Extract the (x, y) coordinate from the center of the cell holding the provided text.  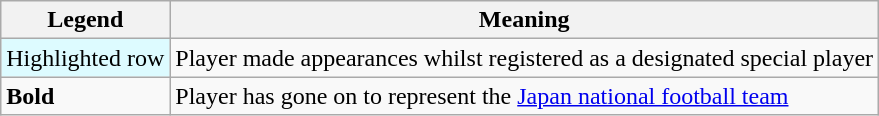
Bold (86, 96)
Legend (86, 20)
Player made appearances whilst registered as a designated special player (524, 58)
Player has gone on to represent the Japan national football team (524, 96)
Highlighted row (86, 58)
Meaning (524, 20)
